Identify which cell holds the provided text, then report its (X, Y) central coordinate. 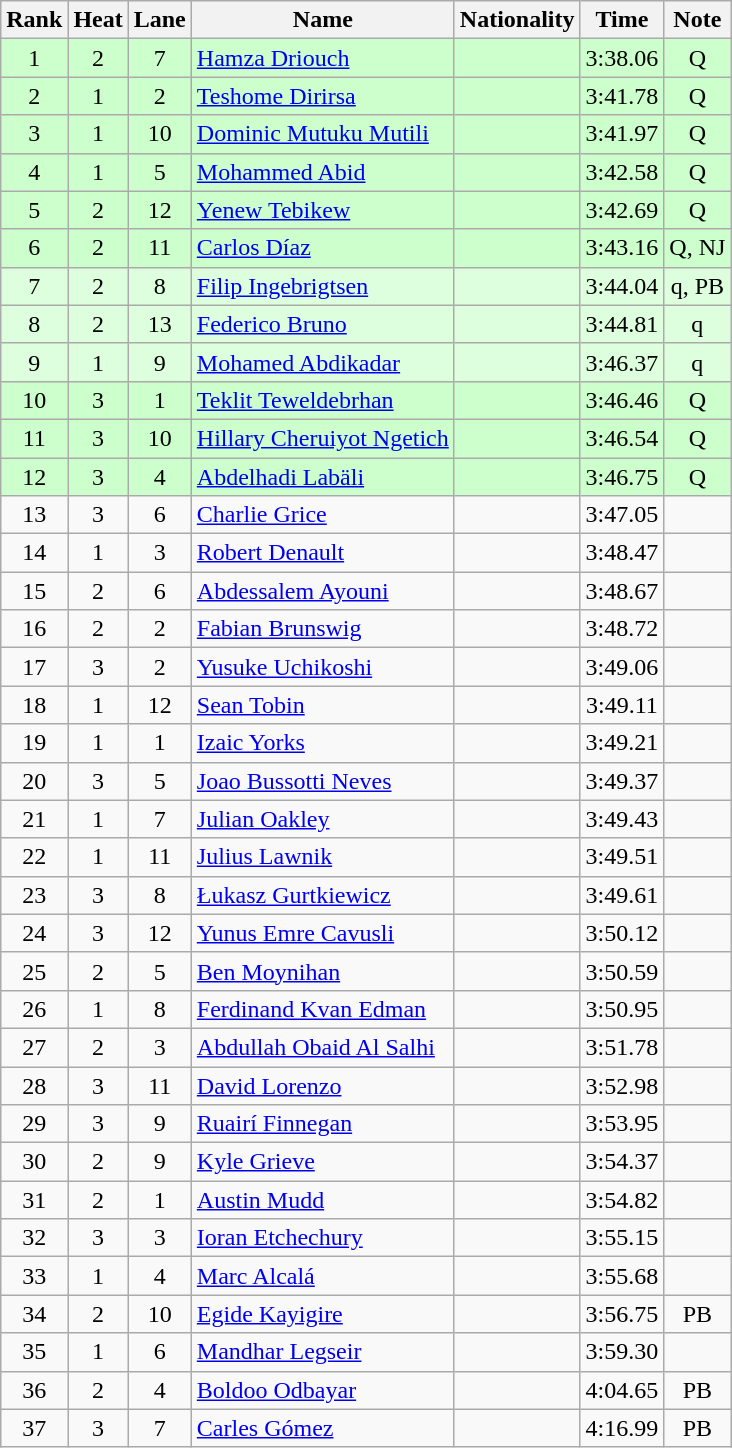
Dominic Mutuku Mutili (322, 134)
31 (34, 1200)
David Lorenzo (322, 1085)
36 (34, 1390)
15 (34, 591)
3:56.75 (622, 1314)
17 (34, 667)
3:38.06 (622, 58)
Hillary Cheruiyot Ngetich (322, 438)
Ioran Etchechury (322, 1238)
3:49.51 (622, 857)
24 (34, 933)
Austin Mudd (322, 1200)
3:48.47 (622, 553)
Mohamed Abdikadar (322, 362)
3:48.72 (622, 629)
Ben Moynihan (322, 971)
Heat (98, 20)
Q, NJ (698, 248)
3:50.59 (622, 971)
3:50.12 (622, 933)
3:42.69 (622, 210)
14 (34, 553)
3:43.16 (622, 248)
Izaic Yorks (322, 743)
30 (34, 1162)
Abdelhadi Labäli (322, 477)
Carlos Díaz (322, 248)
3:49.61 (622, 895)
3:46.75 (622, 477)
3:51.78 (622, 1047)
Abdessalem Ayouni (322, 591)
23 (34, 895)
Federico Bruno (322, 324)
Nationality (517, 20)
Sean Tobin (322, 705)
3:41.97 (622, 134)
Lane (160, 20)
3:59.30 (622, 1352)
3:54.82 (622, 1200)
3:55.68 (622, 1276)
3:52.98 (622, 1085)
Joao Bussotti Neves (322, 781)
16 (34, 629)
Charlie Grice (322, 515)
3:54.37 (622, 1162)
4:16.99 (622, 1428)
Abdullah Obaid Al Salhi (322, 1047)
29 (34, 1124)
18 (34, 705)
3:49.06 (622, 667)
3:55.15 (622, 1238)
Filip Ingebrigtsen (322, 286)
3:46.37 (622, 362)
Ferdinand Kvan Edman (322, 1009)
3:42.58 (622, 172)
Rank (34, 20)
Yunus Emre Cavusli (322, 933)
Mandhar Legseir (322, 1352)
3:49.21 (622, 743)
3:44.81 (622, 324)
28 (34, 1085)
Egide Kayigire (322, 1314)
3:44.04 (622, 286)
Carles Gómez (322, 1428)
37 (34, 1428)
3:49.37 (622, 781)
Julius Lawnik (322, 857)
Kyle Grieve (322, 1162)
4:04.65 (622, 1390)
32 (34, 1238)
Yusuke Uchikoshi (322, 667)
35 (34, 1352)
Fabian Brunswig (322, 629)
3:53.95 (622, 1124)
Name (322, 20)
3:49.43 (622, 819)
Łukasz Gurtkiewicz (322, 895)
Boldoo Odbayar (322, 1390)
Marc Alcalá (322, 1276)
33 (34, 1276)
27 (34, 1047)
25 (34, 971)
22 (34, 857)
20 (34, 781)
Time (622, 20)
3:50.95 (622, 1009)
Julian Oakley (322, 819)
19 (34, 743)
Note (698, 20)
Teklit Teweldebrhan (322, 400)
3:48.67 (622, 591)
3:41.78 (622, 96)
Teshome Dirirsa (322, 96)
q, PB (698, 286)
34 (34, 1314)
Robert Denault (322, 553)
Mohammed Abid (322, 172)
Ruairí Finnegan (322, 1124)
Yenew Tebikew (322, 210)
3:47.05 (622, 515)
Hamza Driouch (322, 58)
3:46.54 (622, 438)
3:46.46 (622, 400)
26 (34, 1009)
21 (34, 819)
3:49.11 (622, 705)
